Scan for the cell matching the given text and deliver its (X, Y) coordinate at center. 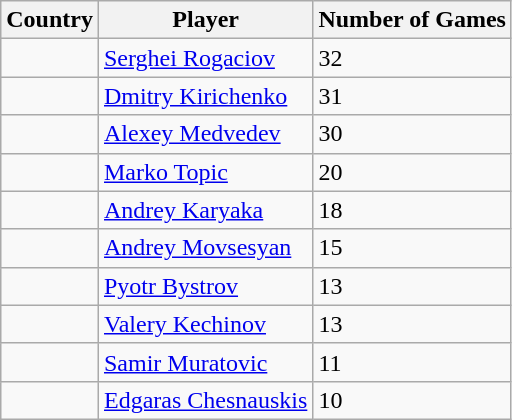
Number of Games (412, 20)
Samir Muratovic (205, 362)
18 (412, 210)
Andrey Movsesyan (205, 248)
Dmitry Kirichenko (205, 96)
Edgaras Chesnauskis (205, 400)
32 (412, 58)
20 (412, 172)
Country (50, 20)
Pyotr Bystrov (205, 286)
10 (412, 400)
Serghei Rogaciov (205, 58)
Marko Topic (205, 172)
11 (412, 362)
Andrey Karyaka (205, 210)
30 (412, 134)
Valery Kechinov (205, 324)
Player (205, 20)
15 (412, 248)
Alexey Medvedev (205, 134)
31 (412, 96)
